Locate the cell with the specified text and output its [x, y] center coordinate. 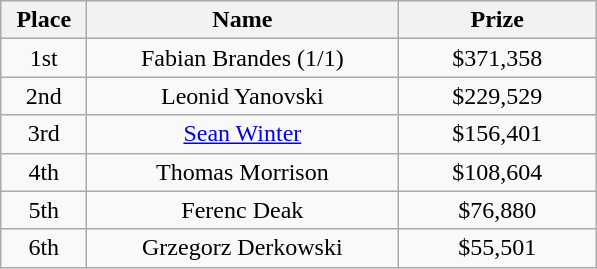
1st [44, 58]
6th [44, 248]
5th [44, 210]
$108,604 [498, 172]
$371,358 [498, 58]
Thomas Morrison [242, 172]
$156,401 [498, 134]
Sean Winter [242, 134]
Ferenc Deak [242, 210]
Grzegorz Derkowski [242, 248]
Prize [498, 20]
$229,529 [498, 96]
Name [242, 20]
Leonid Yanovski [242, 96]
Fabian Brandes (1/1) [242, 58]
2nd [44, 96]
$76,880 [498, 210]
3rd [44, 134]
$55,501 [498, 248]
4th [44, 172]
Place [44, 20]
